Search for the cell housing the specified text and yield its [x, y] center coordinate. 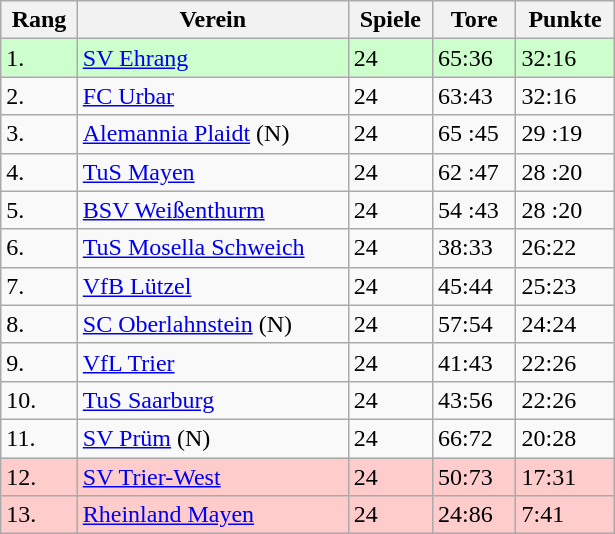
50:73 [474, 477]
29 :19 [565, 134]
Rang [39, 20]
SC Oberlahnstein (N) [212, 324]
9. [39, 362]
Punkte [565, 20]
SV Ehrang [212, 58]
VfB Lützel [212, 286]
Tore [474, 20]
7:41 [565, 515]
TuS Mosella Schweich [212, 248]
SV Trier-West [212, 477]
Verein [212, 20]
54 :43 [474, 210]
5. [39, 210]
3. [39, 134]
62 :47 [474, 172]
11. [39, 438]
63:43 [474, 96]
24:86 [474, 515]
1. [39, 58]
25:23 [565, 286]
FC Urbar [212, 96]
BSV Weißenthurm [212, 210]
57:54 [474, 324]
4. [39, 172]
2. [39, 96]
66:72 [474, 438]
8. [39, 324]
13. [39, 515]
24:24 [565, 324]
41:43 [474, 362]
SV Prüm (N) [212, 438]
Rheinland Mayen [212, 515]
20:28 [565, 438]
45:44 [474, 286]
Alemannia Plaidt (N) [212, 134]
65:36 [474, 58]
Spiele [390, 20]
10. [39, 400]
43:56 [474, 400]
26:22 [565, 248]
12. [39, 477]
6. [39, 248]
VfL Trier [212, 362]
TuS Saarburg [212, 400]
17:31 [565, 477]
65 :45 [474, 134]
38:33 [474, 248]
TuS Mayen [212, 172]
7. [39, 286]
